Extract the (X, Y) coordinate from the center of the cell holding the provided text.  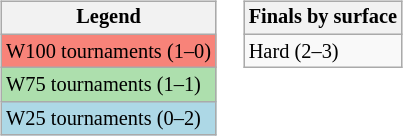
Legend (108, 18)
W75 tournaments (1–1) (108, 85)
Hard (2–3) (323, 51)
W25 tournaments (0–2) (108, 119)
Finals by surface (323, 18)
W100 tournaments (1–0) (108, 51)
